Identify which cell holds the provided text, then report its [X, Y] central coordinate. 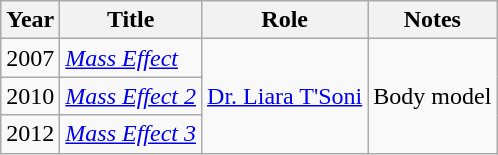
Mass Effect 3 [131, 134]
Mass Effect [131, 58]
Dr. Liara T'Soni [285, 96]
2010 [30, 96]
Role [285, 20]
Body model [432, 96]
Year [30, 20]
2007 [30, 58]
Title [131, 20]
2012 [30, 134]
Mass Effect 2 [131, 96]
Notes [432, 20]
